Provide the (x, y) coordinate of the cell's center where the given text is located.  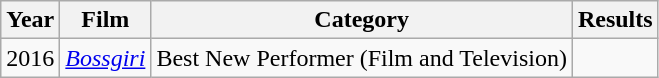
Film (106, 20)
Best New Performer (Film and Television) (362, 58)
Bossgiri (106, 58)
Category (362, 20)
Results (615, 20)
2016 (30, 58)
Year (30, 20)
